Return the (X, Y) coordinate for the center point of the cell that contains the specified text.  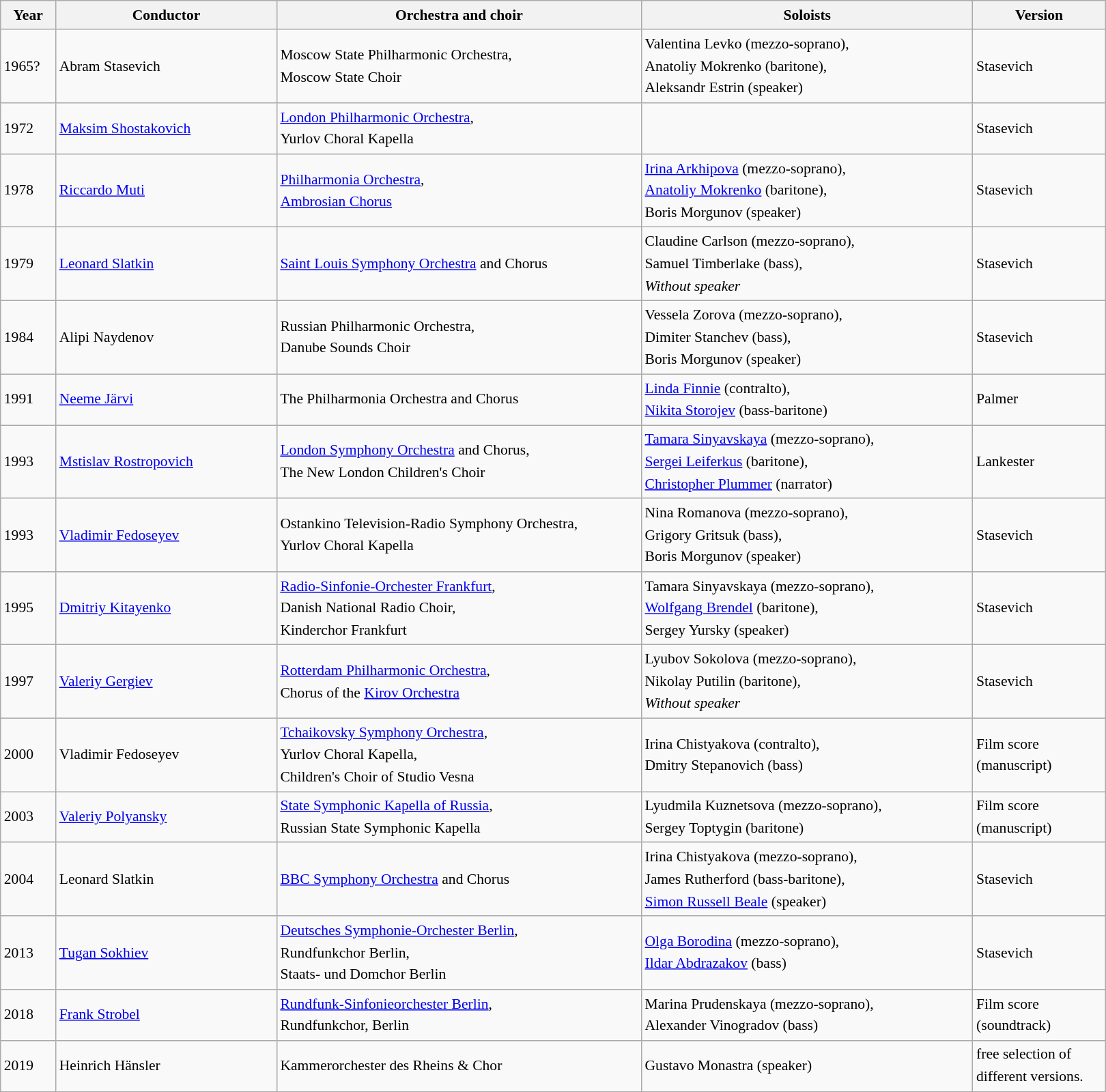
Olga Borodina (mezzo-soprano),Ildar Abdrazakov (bass) (807, 953)
Gustavo Monastra (speaker) (807, 1066)
2018 (29, 1016)
Frank Strobel (167, 1016)
Irina Chistyakova (mezzo-soprano),James Rutherford (bass-baritone),Simon Russell Beale (speaker) (807, 879)
Moscow State Philharmonic Orchestra,Moscow State Choir (459, 67)
Film score (soundtrack) (1039, 1016)
Conductor (167, 15)
Rundfunk-Sinfonieorchester Berlin,Rundfunkchor, Berlin (459, 1016)
Palmer (1039, 400)
Deutsches Symphonie-Orchester Berlin,Rundfunkchor Berlin,Staats- und Domchor Berlin (459, 953)
1995 (29, 609)
London Symphony Orchestra and Chorus,The New London Children's Choir (459, 461)
Lankester (1039, 461)
Marina Prudenskaya (mezzo-soprano),Alexander Vinogradov (bass) (807, 1016)
2003 (29, 818)
1997 (29, 681)
BBC Symphony Orchestra and Chorus (459, 879)
1979 (29, 263)
Irina Arkhipova (mezzo-soprano),Anatoliy Mokrenko (baritone),Boris Morgunov (speaker) (807, 191)
Tamara Sinyavskaya (mezzo-soprano),Wolfgang Brendel (baritone),Sergey Yursky (speaker) (807, 609)
Irina Chistyakova (contralto),Dmitry Stepanovich (bass) (807, 755)
Tugan Sokhiev (167, 953)
Valeriy Gergiev (167, 681)
Lyudmila Kuznetsova (mezzo-soprano),Sergey Toptygin (baritone) (807, 818)
1991 (29, 400)
Russian Philharmonic Orchestra,Danube Sounds Choir (459, 337)
Abram Stasevich (167, 67)
Vessela Zorova (mezzo-soprano),Dimiter Stanchev (bass),Boris Morgunov (speaker) (807, 337)
Ostankino Television-Radio Symphony Orchestra,Yurlov Choral Kapella (459, 535)
Saint Louis Symphony Orchestra and Chorus (459, 263)
London Philharmonic Orchestra,Yurlov Choral Kapella (459, 128)
State Symphonic Kapella of Russia,Russian State Symphonic Kapella (459, 818)
Valeriy Polyansky (167, 818)
Orchestra and choir (459, 15)
Heinrich Hänsler (167, 1066)
Alipi Naydenov (167, 337)
Lyubov Sokolova (mezzo-soprano),Nikolay Putilin (baritone),Without speaker (807, 681)
Riccardo Muti (167, 191)
Neeme Järvi (167, 400)
Claudine Carlson (mezzo-soprano),Samuel Timberlake (bass),Without speaker (807, 263)
The Philharmonia Orchestra and Chorus (459, 400)
Soloists (807, 15)
2004 (29, 879)
2013 (29, 953)
Rotterdam Philharmonic Orchestra,Chorus of the Kirov Orchestra (459, 681)
1972 (29, 128)
Dmitriy Kitayenko (167, 609)
1965? (29, 67)
Radio-Sinfonie-Orchester Frankfurt,Danish National Radio Choir,Kinderchor Frankfurt (459, 609)
free selection of different versions. (1039, 1066)
Tamara Sinyavskaya (mezzo-soprano),Sergei Leiferkus (baritone),Christopher Plummer (narrator) (807, 461)
Nina Romanova (mezzo-soprano),Grigory Gritsuk (bass),Boris Morgunov (speaker) (807, 535)
Linda Finnie (contralto),Nikita Storojev (bass-baritone) (807, 400)
Kammerorchester des Rheins & Chor (459, 1066)
1984 (29, 337)
Mstislav Rostropovich (167, 461)
2000 (29, 755)
Year (29, 15)
Maksim Shostakovich (167, 128)
Valentina Levko (mezzo-soprano),Anatoliy Mokrenko (baritone),Aleksandr Estrin (speaker) (807, 67)
Version (1039, 15)
Tchaikovsky Symphony Orchestra,Yurlov Choral Kapella,Children's Choir of Studio Vesna (459, 755)
1978 (29, 191)
2019 (29, 1066)
Philharmonia Orchestra,Ambrosian Chorus (459, 191)
